Return the (X, Y) coordinate for the center point of the cell that contains the specified text.  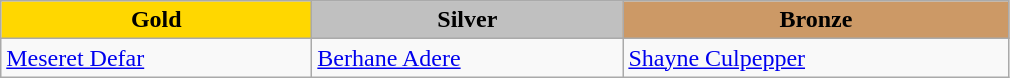
Bronze (816, 20)
Gold (156, 20)
Shayne Culpepper (816, 58)
Meseret Defar (156, 58)
Berhane Adere (468, 58)
Silver (468, 20)
